Locate the cell with the specified text and output its (x, y) center coordinate. 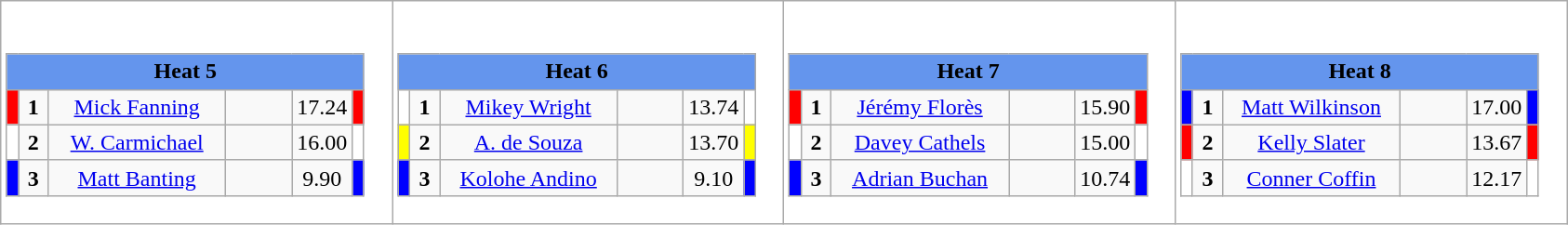
Mick Fanning (138, 107)
Heat 6 1 Mikey Wright 13.74 2 A. de Souza 13.70 3 Kolohe Andino 9.10 (588, 112)
9.90 (322, 178)
17.00 (1497, 107)
Heat 8 (1360, 72)
Kolohe Andino (528, 178)
Jérémy Florès (921, 107)
Heat 6 (577, 72)
9.10 (714, 178)
13.67 (1497, 142)
15.90 (1105, 107)
13.70 (714, 142)
12.17 (1497, 178)
Heat 7 (968, 72)
Davey Cathels (921, 142)
Kelly Slater (1311, 142)
10.74 (1105, 178)
13.74 (714, 107)
Matt Wilkinson (1311, 107)
Adrian Buchan (921, 178)
W. Carmichael (138, 142)
Heat 5 (185, 72)
Mikey Wright (528, 107)
Heat 8 1 Matt Wilkinson 17.00 2 Kelly Slater 13.67 3 Conner Coffin 12.17 (1371, 112)
17.24 (322, 107)
Heat 5 1 Mick Fanning 17.24 2 W. Carmichael 16.00 3 Matt Banting 9.90 (197, 112)
Heat 7 1 Jérémy Florès 15.90 2 Davey Cathels 15.00 3 Adrian Buchan 10.74 (980, 112)
15.00 (1105, 142)
Matt Banting (138, 178)
Conner Coffin (1311, 178)
16.00 (322, 142)
A. de Souza (528, 142)
